Pinpoint the cell where the given text exists, returning its [x, y] midpoint coordinate. 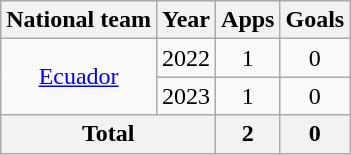
Apps [248, 20]
Year [186, 20]
2023 [186, 96]
2022 [186, 58]
2 [248, 134]
Total [108, 134]
Goals [315, 20]
Ecuador [79, 77]
National team [79, 20]
